Return the [x, y] coordinate for the center point of the cell that contains the specified text.  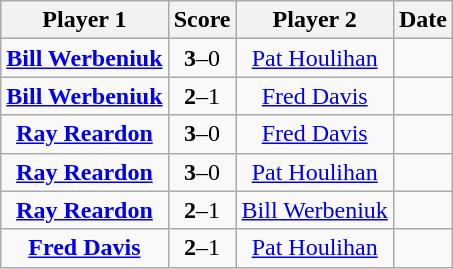
Date [422, 20]
Score [202, 20]
Player 2 [314, 20]
Player 1 [84, 20]
